Determine the [X, Y] coordinate at the center of the cell enclosing the given text.  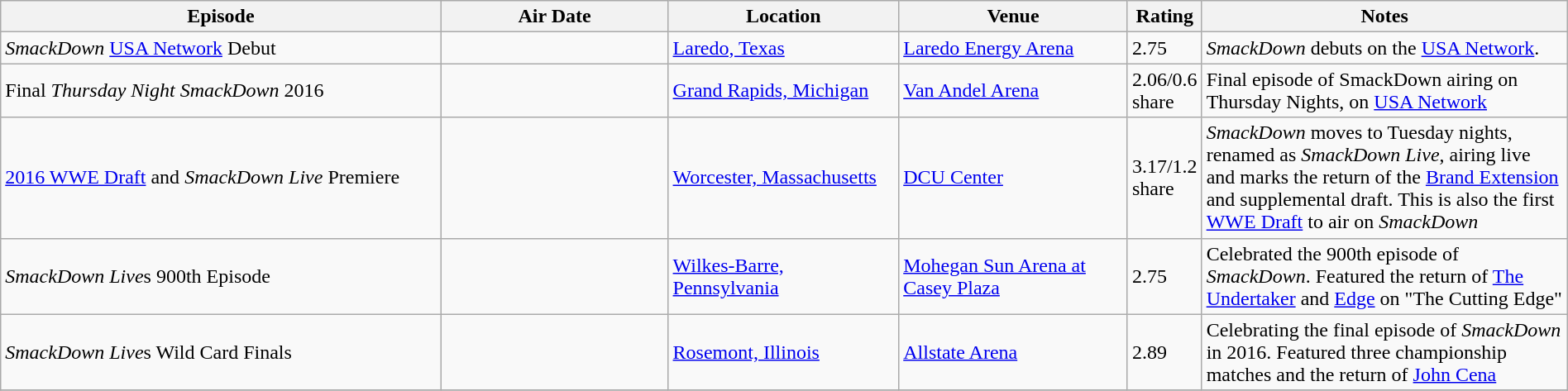
Rating [1164, 17]
Mohegan Sun Arena at Casey Plaza [1014, 276]
3.17/1.2 share [1164, 178]
Laredo Energy Arena [1014, 48]
SmackDown Lives 900th Episode [221, 276]
2.06/0.6 share [1164, 91]
Notes [1384, 17]
SmackDown Lives Wild Card Finals [221, 352]
SmackDown USA Network Debut [221, 48]
Rosemont, Illinois [784, 352]
Venue [1014, 17]
SmackDown debuts on the USA Network. [1384, 48]
Grand Rapids, Michigan [784, 91]
Worcester, Massachusetts [784, 178]
Final episode of SmackDown airing on Thursday Nights, on USA Network [1384, 91]
Wilkes-Barre, Pennsylvania [784, 276]
2016 WWE Draft and SmackDown Live Premiere [221, 178]
Episode [221, 17]
Celebrating the final episode of SmackDown in 2016. Featured three championship matches and the return of John Cena [1384, 352]
Van Andel Arena [1014, 91]
DCU Center [1014, 178]
Air Date [554, 17]
Allstate Arena [1014, 352]
Laredo, Texas [784, 48]
2.89 [1164, 352]
Celebrated the 900th episode of SmackDown. Featured the return of The Undertaker and Edge on "The Cutting Edge" [1384, 276]
Location [784, 17]
Final Thursday Night SmackDown 2016 [221, 91]
